Return (X, Y) of the center of cell containing provided text 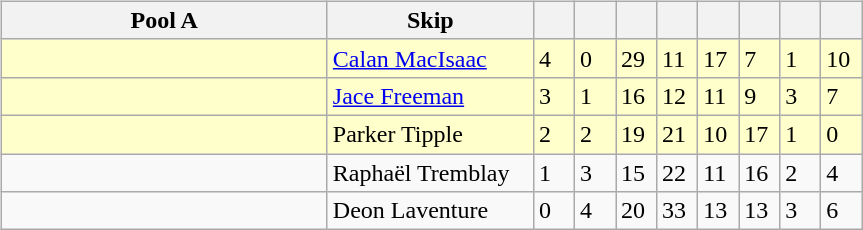
19 (636, 134)
20 (636, 211)
Raphaël Tremblay (430, 173)
29 (636, 58)
21 (678, 134)
12 (678, 96)
Skip (430, 20)
33 (678, 211)
Calan MacIsaac (430, 58)
Jace Freeman (430, 96)
9 (760, 96)
6 (842, 211)
15 (636, 173)
Deon Laventure (430, 211)
Pool A (164, 20)
22 (678, 173)
Parker Tipple (430, 134)
